Return the [X, Y] coordinate for the center point of the cell that contains the specified text.  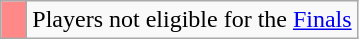
Players not eligible for the Finals [192, 20]
